Return (x, y) of the center of cell containing provided text 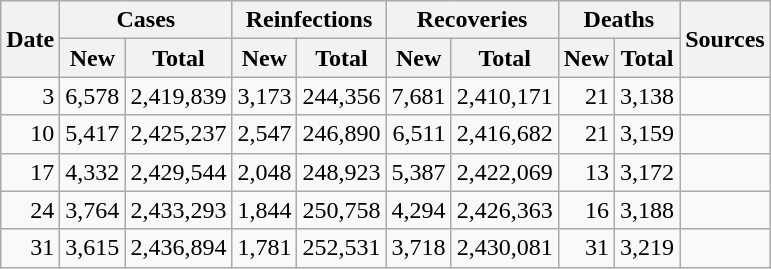
2,430,081 (504, 248)
244,356 (342, 96)
2,433,293 (178, 210)
2,422,069 (504, 172)
Recoveries (472, 20)
Sources (726, 39)
16 (586, 210)
7,681 (418, 96)
2,425,237 (178, 134)
3,764 (92, 210)
17 (30, 172)
246,890 (342, 134)
Cases (146, 20)
Date (30, 39)
13 (586, 172)
3 (30, 96)
3,159 (648, 134)
250,758 (342, 210)
6,578 (92, 96)
2,048 (264, 172)
2,547 (264, 134)
2,419,839 (178, 96)
6,511 (418, 134)
248,923 (342, 172)
10 (30, 134)
2,429,544 (178, 172)
3,718 (418, 248)
1,844 (264, 210)
1,781 (264, 248)
3,173 (264, 96)
3,172 (648, 172)
2,426,363 (504, 210)
2,410,171 (504, 96)
3,138 (648, 96)
2,436,894 (178, 248)
4,332 (92, 172)
3,188 (648, 210)
252,531 (342, 248)
5,417 (92, 134)
3,615 (92, 248)
Deaths (618, 20)
2,416,682 (504, 134)
Reinfections (309, 20)
24 (30, 210)
4,294 (418, 210)
5,387 (418, 172)
3,219 (648, 248)
